Identify which cell holds the provided text, then report its [X, Y] central coordinate. 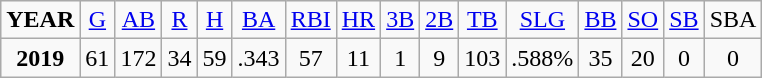
59 [214, 58]
BA [258, 20]
103 [482, 58]
34 [180, 58]
.343 [258, 58]
H [214, 20]
2019 [40, 58]
2B [440, 20]
SB [684, 20]
AB [138, 20]
SLG [542, 20]
57 [310, 58]
35 [600, 58]
HR [358, 20]
SO [643, 20]
20 [643, 58]
11 [358, 58]
SBA [733, 20]
61 [98, 58]
RBI [310, 20]
3B [400, 20]
.588% [542, 58]
172 [138, 58]
G [98, 20]
TB [482, 20]
BB [600, 20]
9 [440, 58]
R [180, 20]
1 [400, 58]
YEAR [40, 20]
